Identify which cell holds the provided text, then report its (X, Y) central coordinate. 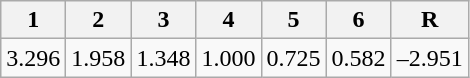
0.725 (294, 58)
1.000 (228, 58)
1.958 (98, 58)
–2.951 (430, 58)
6 (358, 20)
R (430, 20)
3 (164, 20)
2 (98, 20)
5 (294, 20)
1 (34, 20)
3.296 (34, 58)
1.348 (164, 58)
4 (228, 20)
0.582 (358, 58)
